Search for the cell housing the specified text and yield its (X, Y) center coordinate. 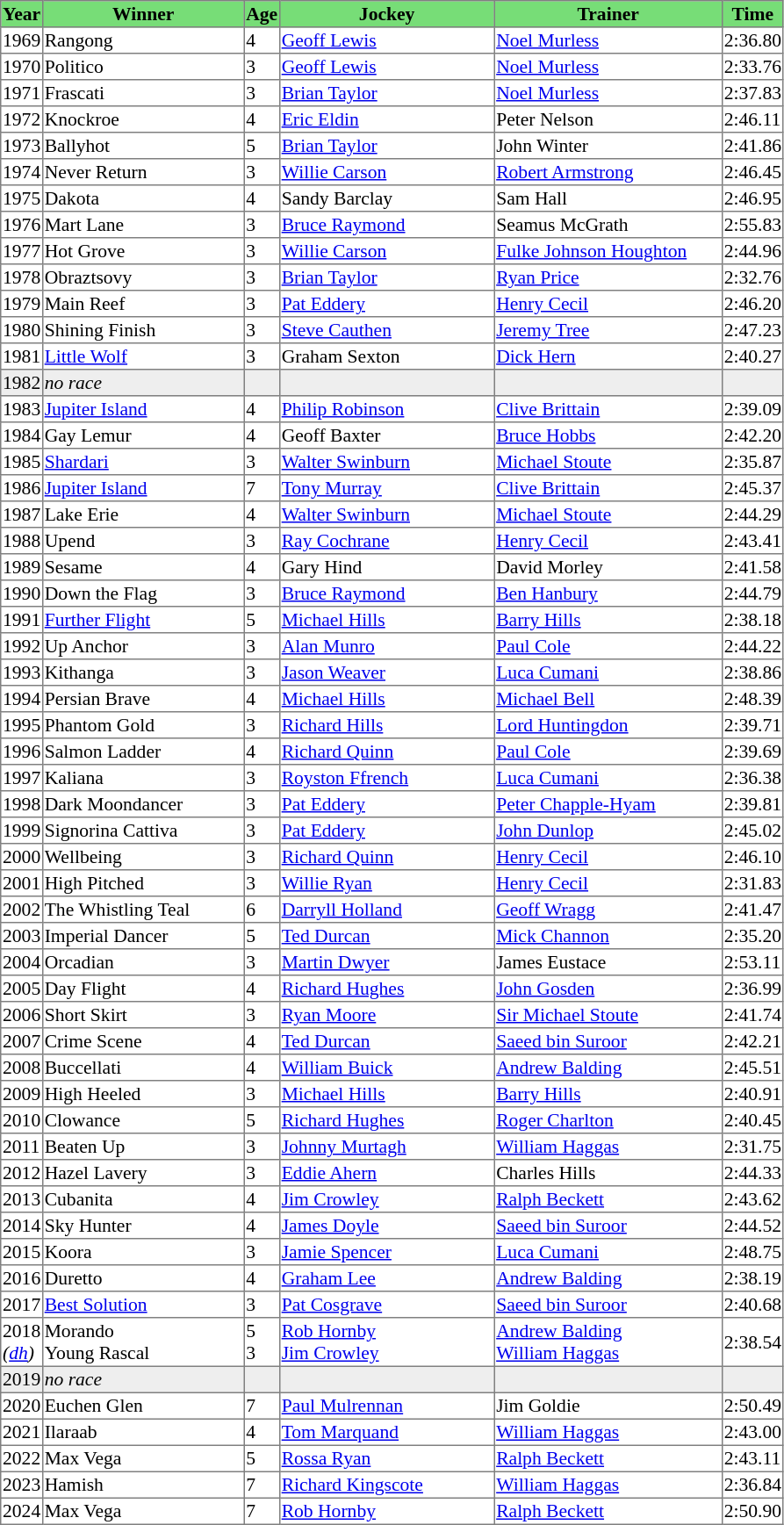
1983 (22, 409)
2:46.11 (752, 119)
Year (22, 14)
2:44.96 (752, 251)
Further Flight (143, 620)
Jim Goldie (608, 1406)
Best Solution (143, 1305)
Winner (143, 14)
Lake Erie (143, 514)
Philip Robinson (386, 409)
2018(dh) (22, 1342)
1994 (22, 699)
Bruce Hobbs (608, 435)
Shining Finish (143, 330)
2:46.95 (752, 198)
1973 (22, 146)
2:36.99 (752, 989)
2:43.62 (752, 1199)
2:53.11 (752, 962)
1997 (22, 778)
1981 (22, 356)
2:31.83 (752, 883)
Hamish (143, 1485)
MorandoYoung Rascal (143, 1342)
Steve Cauthen (386, 330)
Little Wolf (143, 356)
2:32.76 (752, 277)
Ryan Moore (386, 1015)
2:33.76 (752, 67)
Martin Dwyer (386, 962)
Rangong (143, 40)
2005 (22, 989)
1977 (22, 251)
Richard Hills (386, 725)
2019 (22, 1379)
Upend (143, 541)
2007 (22, 1041)
Geoff Wragg (608, 910)
Age (262, 14)
Rob HornbyJim Crowley (386, 1342)
Euchen Glen (143, 1406)
Andrew BaldingWilliam Haggas (608, 1342)
Eric Eldin (386, 119)
2006 (22, 1015)
Royston Ffrench (386, 778)
Salmon Ladder (143, 752)
2017 (22, 1305)
1979 (22, 304)
2021 (22, 1432)
2024 (22, 1511)
Michael Bell (608, 699)
Kaliana (143, 778)
Sam Hall (608, 198)
Dark Moondancer (143, 804)
Dakota (143, 198)
2:40.27 (752, 356)
2:40.91 (752, 1094)
Beaten Up (143, 1147)
Ray Cochrane (386, 541)
2:50.49 (752, 1406)
High Heeled (143, 1094)
Phantom Gold (143, 725)
John Gosden (608, 989)
2009 (22, 1094)
Koora (143, 1252)
2:36.80 (752, 40)
1984 (22, 435)
Sir Michael Stoute (608, 1015)
2:42.21 (752, 1041)
Jim Crowley (386, 1199)
1999 (22, 831)
1993 (22, 673)
Hot Grove (143, 251)
Knockroe (143, 119)
David Morley (608, 567)
2015 (22, 1252)
1992 (22, 646)
Hazel Lavery (143, 1173)
2:40.68 (752, 1305)
Sky Hunter (143, 1226)
Graham Sexton (386, 356)
Peter Nelson (608, 119)
Willie Ryan (386, 883)
Eddie Ahern (386, 1173)
2022 (22, 1458)
Robert Armstrong (608, 172)
Peter Chapple-Hyam (608, 804)
Trainer (608, 14)
Sesame (143, 567)
2:41.58 (752, 567)
Darryll Holland (386, 910)
2:50.90 (752, 1511)
Jason Weaver (386, 673)
2:44.79 (752, 593)
1996 (22, 752)
Crime Scene (143, 1041)
1974 (22, 172)
2014 (22, 1226)
Pat Cosgrave (386, 1305)
2:46.45 (752, 172)
Tony Murray (386, 488)
2011 (22, 1147)
2010 (22, 1120)
1976 (22, 225)
2004 (22, 962)
The Whistling Teal (143, 910)
2023 (22, 1485)
53 (262, 1342)
1990 (22, 593)
Obraztsovy (143, 277)
Duretto (143, 1278)
Richard Kingscote (386, 1485)
2:38.19 (752, 1278)
Time (752, 14)
2:39.81 (752, 804)
Graham Lee (386, 1278)
Wellbeing (143, 857)
2:35.20 (752, 936)
William Buick (386, 1068)
Jockey (386, 14)
2016 (22, 1278)
Ben Hanbury (608, 593)
1982 (22, 383)
2013 (22, 1199)
2:41.86 (752, 146)
1988 (22, 541)
1989 (22, 567)
2:48.75 (752, 1252)
Charles Hills (608, 1173)
2:43.11 (752, 1458)
Ballyhot (143, 146)
2:39.69 (752, 752)
Shardari (143, 462)
Buccellati (143, 1068)
High Pitched (143, 883)
1987 (22, 514)
6 (262, 910)
Fulke Johnson Houghton (608, 251)
2:43.00 (752, 1432)
2001 (22, 883)
Alan Munro (386, 646)
2:45.02 (752, 831)
1975 (22, 198)
Dick Hern (608, 356)
2008 (22, 1068)
Jeremy Tree (608, 330)
2020 (22, 1406)
Politico (143, 67)
2:48.39 (752, 699)
Up Anchor (143, 646)
2:44.52 (752, 1226)
Johnny Murtagh (386, 1147)
2:44.22 (752, 646)
1980 (22, 330)
Clowance (143, 1120)
2:38.86 (752, 673)
Ryan Price (608, 277)
James Eustace (608, 962)
2:31.75 (752, 1147)
Ilaraab (143, 1432)
2:44.33 (752, 1173)
Sandy Barclay (386, 198)
2:39.71 (752, 725)
2003 (22, 936)
2:35.87 (752, 462)
Imperial Dancer (143, 936)
2002 (22, 910)
Kithanga (143, 673)
2:44.29 (752, 514)
1998 (22, 804)
1969 (22, 40)
2:46.20 (752, 304)
Seamus McGrath (608, 225)
Down the Flag (143, 593)
2000 (22, 857)
1991 (22, 620)
2:55.83 (752, 225)
2:45.37 (752, 488)
2:40.45 (752, 1120)
Day Flight (143, 989)
1972 (22, 119)
1995 (22, 725)
John Winter (608, 146)
2:37.83 (752, 93)
Orcadian (143, 962)
1971 (22, 93)
Frascati (143, 93)
2:45.51 (752, 1068)
Cubanita (143, 1199)
1970 (22, 67)
Persian Brave (143, 699)
2:47.23 (752, 330)
Tom Marquand (386, 1432)
Paul Mulrennan (386, 1406)
1978 (22, 277)
2:38.18 (752, 620)
Never Return (143, 172)
Roger Charlton (608, 1120)
Mart Lane (143, 225)
James Doyle (386, 1226)
1985 (22, 462)
Gary Hind (386, 567)
2:39.09 (752, 409)
2:36.84 (752, 1485)
2:46.10 (752, 857)
John Dunlop (608, 831)
Jamie Spencer (386, 1252)
Rossa Ryan (386, 1458)
Geoff Baxter (386, 435)
Short Skirt (143, 1015)
2:41.47 (752, 910)
2:36.38 (752, 778)
Signorina Cattiva (143, 831)
2012 (22, 1173)
Gay Lemur (143, 435)
Main Reef (143, 304)
Rob Hornby (386, 1511)
1986 (22, 488)
2:42.20 (752, 435)
2:38.54 (752, 1342)
Lord Huntingdon (608, 725)
Mick Channon (608, 936)
2:41.74 (752, 1015)
2:43.41 (752, 541)
